Output the [x, y] coordinate of the center of the cell containing the given text.  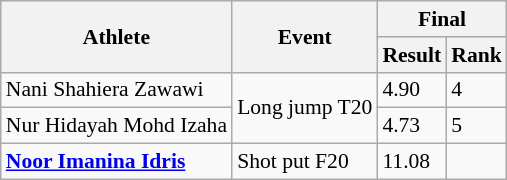
Shot put F20 [304, 162]
Event [304, 36]
4 [476, 90]
Athlete [116, 36]
Noor Imanina Idris [116, 162]
4.90 [412, 90]
4.73 [412, 126]
Nani Shahiera Zawawi [116, 90]
11.08 [412, 162]
5 [476, 126]
Final [442, 19]
Result [412, 55]
Rank [476, 55]
Nur Hidayah Mohd Izaha [116, 126]
Long jump T20 [304, 108]
